From the cell containing the given text, extract its center point as (x, y) coordinate. 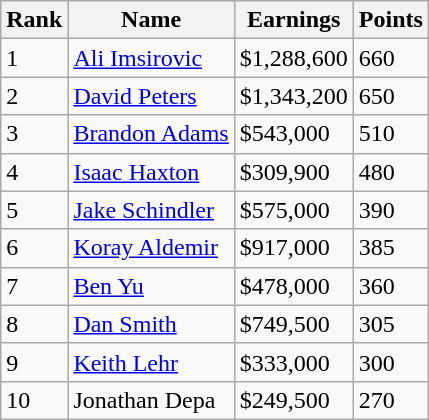
$575,000 (294, 210)
660 (390, 58)
10 (34, 400)
David Peters (151, 96)
Rank (34, 20)
$478,000 (294, 286)
385 (390, 248)
Name (151, 20)
Koray Aldemir (151, 248)
8 (34, 324)
$749,500 (294, 324)
Jake Schindler (151, 210)
Isaac Haxton (151, 172)
$309,900 (294, 172)
$543,000 (294, 134)
7 (34, 286)
270 (390, 400)
510 (390, 134)
650 (390, 96)
480 (390, 172)
1 (34, 58)
300 (390, 362)
305 (390, 324)
9 (34, 362)
2 (34, 96)
5 (34, 210)
Ben Yu (151, 286)
$249,500 (294, 400)
Points (390, 20)
4 (34, 172)
Jonathan Depa (151, 400)
Ali Imsirovic (151, 58)
$917,000 (294, 248)
Earnings (294, 20)
Brandon Adams (151, 134)
360 (390, 286)
3 (34, 134)
390 (390, 210)
$1,288,600 (294, 58)
$333,000 (294, 362)
6 (34, 248)
Keith Lehr (151, 362)
Dan Smith (151, 324)
$1,343,200 (294, 96)
